Search for the cell housing the specified text and yield its [X, Y] center coordinate. 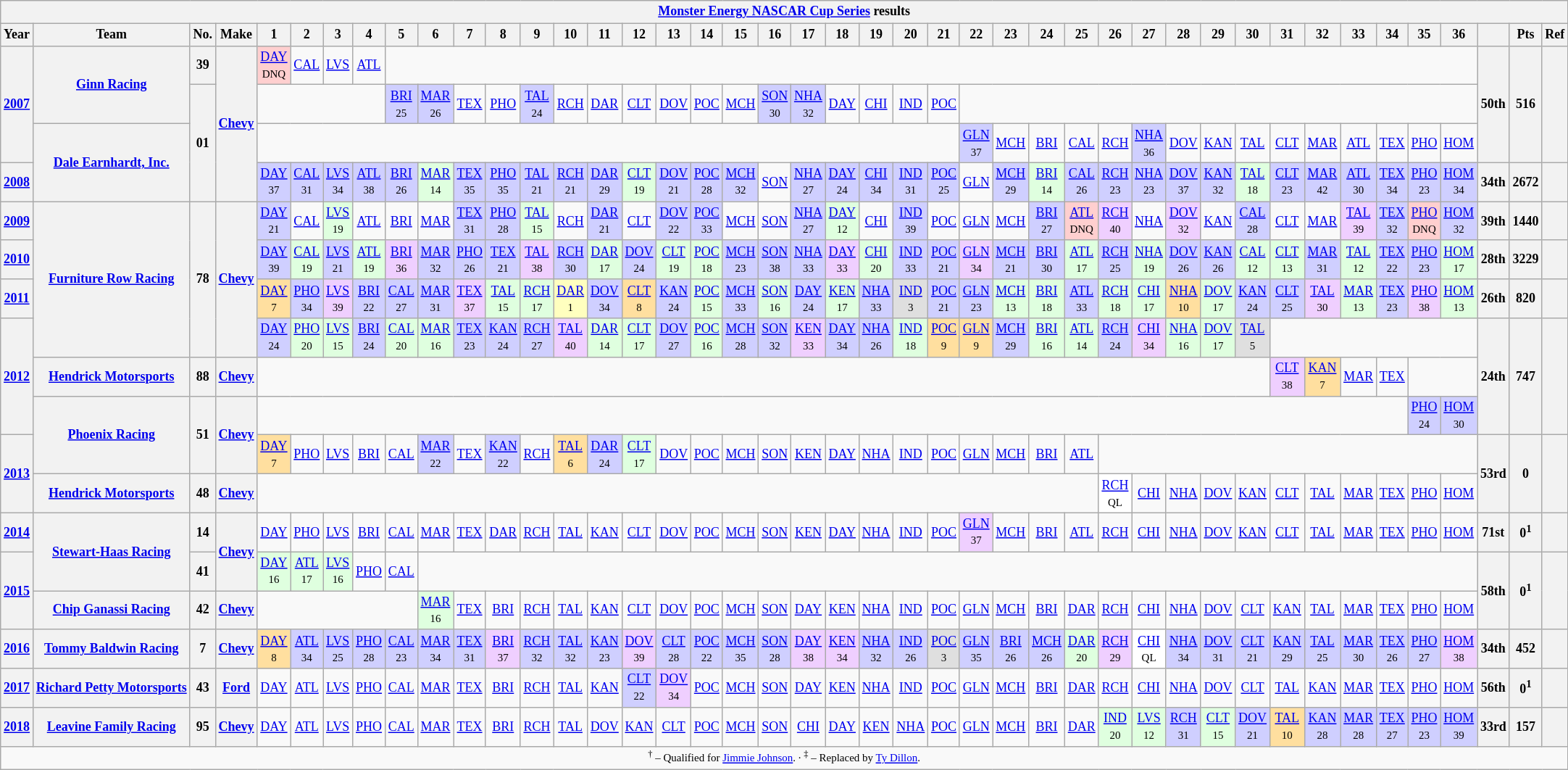
DAY37 [274, 182]
ATL14 [1081, 338]
POC28 [707, 182]
CAL20 [401, 338]
71st [1494, 532]
NHA26 [876, 338]
MAR13 [1359, 299]
31 [1287, 35]
BRI16 [1047, 338]
TAL5 [1253, 338]
23 [1011, 35]
2014 [17, 532]
ATL38 [370, 182]
DAR21 [604, 221]
DAR24 [604, 455]
CLT15 [1218, 727]
PHO26 [470, 260]
MAR34 [435, 649]
Dale Earnhardt, Inc. [112, 162]
41 [203, 571]
Leavine Family Racing [112, 727]
CLT13 [1287, 260]
ATL33 [1081, 299]
51 [203, 435]
TAL18 [1253, 182]
KAN28 [1322, 727]
PHODNQ [1425, 221]
820 [1526, 299]
POC22 [707, 649]
2011 [17, 299]
CAL27 [401, 299]
DOV32 [1183, 221]
CAL28 [1253, 221]
ATL19 [370, 260]
2008 [17, 182]
No. [203, 35]
RCH30 [571, 260]
9 [537, 35]
DOV24 [639, 260]
RCH24 [1115, 338]
43 [203, 688]
PHO35 [503, 182]
78 [203, 280]
DAY34 [842, 338]
POC18 [707, 260]
88 [203, 376]
24th [1494, 377]
2018 [17, 727]
42 [203, 610]
KAN7 [1322, 376]
MCH32 [741, 182]
PHO24 [1425, 415]
LVS15 [338, 338]
Year [17, 35]
TEX26 [1392, 649]
SON28 [775, 649]
DAYDNQ [274, 65]
Richard Petty Motorsports [112, 688]
HOM30 [1459, 415]
DAY39 [274, 260]
TEX35 [470, 182]
NHA36 [1149, 143]
POC33 [707, 221]
SON30 [775, 104]
MCH26 [1047, 649]
CLT28 [674, 649]
CAL23 [401, 649]
IND31 [911, 182]
RCH17 [537, 299]
15 [741, 35]
26th [1494, 299]
KAN23 [604, 649]
12 [639, 35]
MAR22 [435, 455]
SON32 [775, 338]
18 [842, 35]
157 [1526, 727]
MCH13 [1011, 299]
NHA16 [1183, 338]
CLT25 [1287, 299]
RCH18 [1115, 299]
POC3 [944, 649]
DAR29 [604, 182]
32 [1322, 35]
KAN26 [1218, 260]
DAY33 [842, 260]
2015 [17, 590]
LVS12 [1149, 727]
DAR17 [604, 260]
2007 [17, 104]
BRI22 [370, 299]
IND33 [911, 260]
DOV22 [674, 221]
TAL38 [537, 260]
IND39 [911, 221]
DAY8 [274, 649]
50th [1494, 104]
Chip Ganassi Racing [112, 610]
35 [1425, 35]
POC25 [944, 182]
Tommy Baldwin Racing [112, 649]
RCH32 [537, 649]
17 [809, 35]
Pts [1526, 35]
56th [1494, 688]
2 [307, 35]
26 [1115, 35]
CHI20 [876, 260]
TAL39 [1359, 221]
2009 [17, 221]
PHO20 [307, 338]
19 [876, 35]
2016 [17, 649]
PHO27 [1425, 649]
KAN29 [1287, 649]
36 [1459, 35]
Ref [1555, 35]
3 [338, 35]
747 [1526, 377]
KAN22 [503, 455]
TAL6 [571, 455]
0 [1526, 474]
NHA10 [1183, 299]
1440 [1526, 221]
Ford [236, 688]
DAY21 [274, 221]
LVS39 [338, 299]
CAL26 [1081, 182]
TEX32 [1392, 221]
13 [674, 35]
452 [1526, 649]
34 [1392, 35]
CAL12 [1253, 260]
2012 [17, 377]
HOM13 [1459, 299]
BRI30 [1047, 260]
2672 [1526, 182]
MCH35 [741, 649]
TAL25 [1322, 649]
KEN34 [842, 649]
TAL30 [1322, 299]
MCH28 [741, 338]
LVS25 [338, 649]
TEX37 [470, 299]
GLN9 [976, 338]
TAL24 [537, 104]
CLT38 [1287, 376]
516 [1526, 104]
TEX21 [503, 260]
CLT22 [639, 688]
ATL30 [1359, 182]
DAR1 [571, 299]
DOV27 [674, 338]
BRI25 [401, 104]
TAL40 [571, 338]
5 [401, 35]
Team [112, 35]
10 [571, 35]
58th [1494, 590]
GLN34 [976, 260]
NHA34 [1183, 649]
Phoenix Racing [112, 435]
4 [370, 35]
1 [274, 35]
6 [435, 35]
MAR14 [435, 182]
25 [1081, 35]
SON38 [775, 260]
IND18 [911, 338]
TEX27 [1392, 727]
PHO38 [1425, 299]
CLT21 [1253, 649]
RCH31 [1183, 727]
11 [604, 35]
3229 [1526, 260]
30 [1253, 35]
16 [775, 35]
IND20 [1115, 727]
Monster Energy NASCAR Cup Series results [784, 12]
28th [1494, 260]
MAR32 [435, 260]
21 [944, 35]
RCH29 [1115, 649]
BRI18 [1047, 299]
GLN23 [976, 299]
MCH33 [741, 299]
Ginn Racing [112, 84]
SON16 [775, 299]
DOV26 [1183, 260]
22 [976, 35]
TAL12 [1359, 260]
39th [1494, 221]
27 [1149, 35]
KEN33 [809, 338]
20 [911, 35]
ATL34 [307, 649]
2010 [17, 260]
CHI17 [1149, 299]
TAL32 [571, 649]
LVS19 [338, 221]
BRI37 [503, 649]
DOV39 [639, 649]
CAL19 [307, 260]
39 [203, 65]
2017 [17, 688]
† – Qualified for Jimmie Johnson. · ‡ – Replaced by Ty Dillon. [784, 758]
BRI24 [370, 338]
HOM17 [1459, 260]
RCH23 [1115, 182]
MAR30 [1359, 649]
33rd [1494, 727]
IND26 [911, 649]
HOM38 [1459, 649]
KAN32 [1218, 182]
95 [203, 727]
RCH40 [1115, 221]
NHA19 [1149, 260]
MAR42 [1322, 182]
Furniture Row Racing [112, 280]
POC9 [944, 338]
DOV37 [1183, 182]
HOM34 [1459, 182]
DAY16 [274, 571]
DAY38 [809, 649]
8 [503, 35]
33 [1359, 35]
53rd [1494, 474]
RCHQL [1115, 493]
KEN17 [842, 299]
MAR28 [1359, 727]
BRI14 [1047, 182]
DAY12 [842, 221]
BRI27 [1047, 221]
28 [1183, 35]
TEX22 [1392, 260]
RCH25 [1115, 260]
RCH27 [537, 338]
IND3 [911, 299]
POC16 [707, 338]
HOM39 [1459, 727]
HOM32 [1459, 221]
TAL21 [537, 182]
24 [1047, 35]
ATLDNQ [1081, 221]
GLN35 [976, 649]
DOV31 [1218, 649]
TEX34 [1392, 182]
Make [236, 35]
MCH23 [741, 260]
POC15 [707, 299]
LVS16 [338, 571]
CHIQL [1149, 649]
2013 [17, 474]
CLT8 [639, 299]
29 [1218, 35]
CLT23 [1287, 182]
DAR20 [1081, 649]
NHA23 [1149, 182]
PHO34 [307, 299]
DAR14 [604, 338]
LVS21 [338, 260]
RCH21 [571, 182]
LVS34 [338, 182]
BRI36 [401, 260]
Stewart-Haas Racing [112, 551]
MCH21 [1011, 260]
CAL31 [307, 182]
48 [203, 493]
MAR26 [435, 104]
TAL10 [1287, 727]
